Extract the [X, Y] coordinate from the center of the cell holding the provided text.  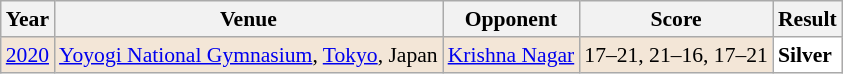
Result [808, 19]
2020 [28, 55]
Krishna Nagar [512, 55]
Venue [248, 19]
Silver [808, 55]
Opponent [512, 19]
17–21, 21–16, 17–21 [676, 55]
Score [676, 19]
Yoyogi National Gymnasium, Tokyo, Japan [248, 55]
Year [28, 19]
